Scan for the cell matching the given text and deliver its (X, Y) coordinate at center. 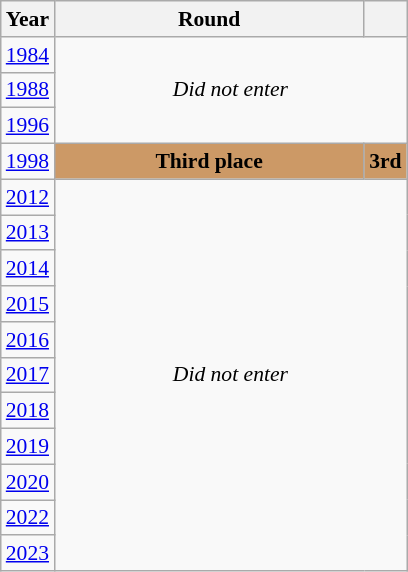
2019 (28, 447)
2013 (28, 233)
2023 (28, 554)
2015 (28, 304)
3rd (386, 162)
2018 (28, 411)
2014 (28, 269)
1988 (28, 90)
2022 (28, 518)
Third place (209, 162)
2020 (28, 482)
2012 (28, 197)
2017 (28, 375)
2016 (28, 340)
Year (28, 19)
1996 (28, 126)
Round (209, 19)
1998 (28, 162)
1984 (28, 55)
